Return [x, y] of the center of cell containing provided text 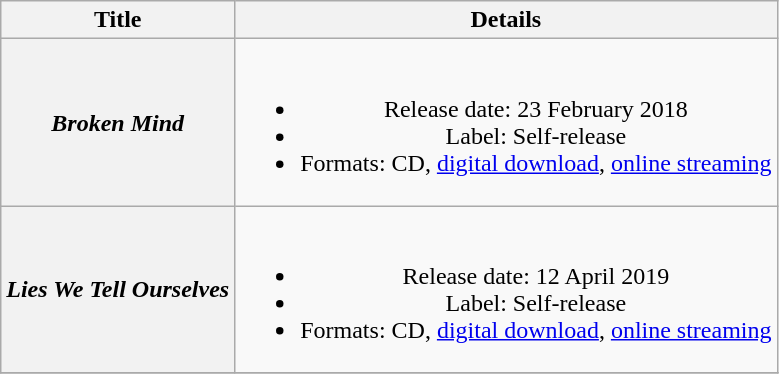
Release date: 23 February 2018Label: Self-releaseFormats: CD, digital download, online streaming [506, 122]
Details [506, 20]
Broken Mind [118, 122]
Lies We Tell Ourselves [118, 290]
Release date: 12 April 2019Label: Self-releaseFormats: CD, digital download, online streaming [506, 290]
Title [118, 20]
